For the text-containing cell, return its midpoint in [x, y] coordinate format. 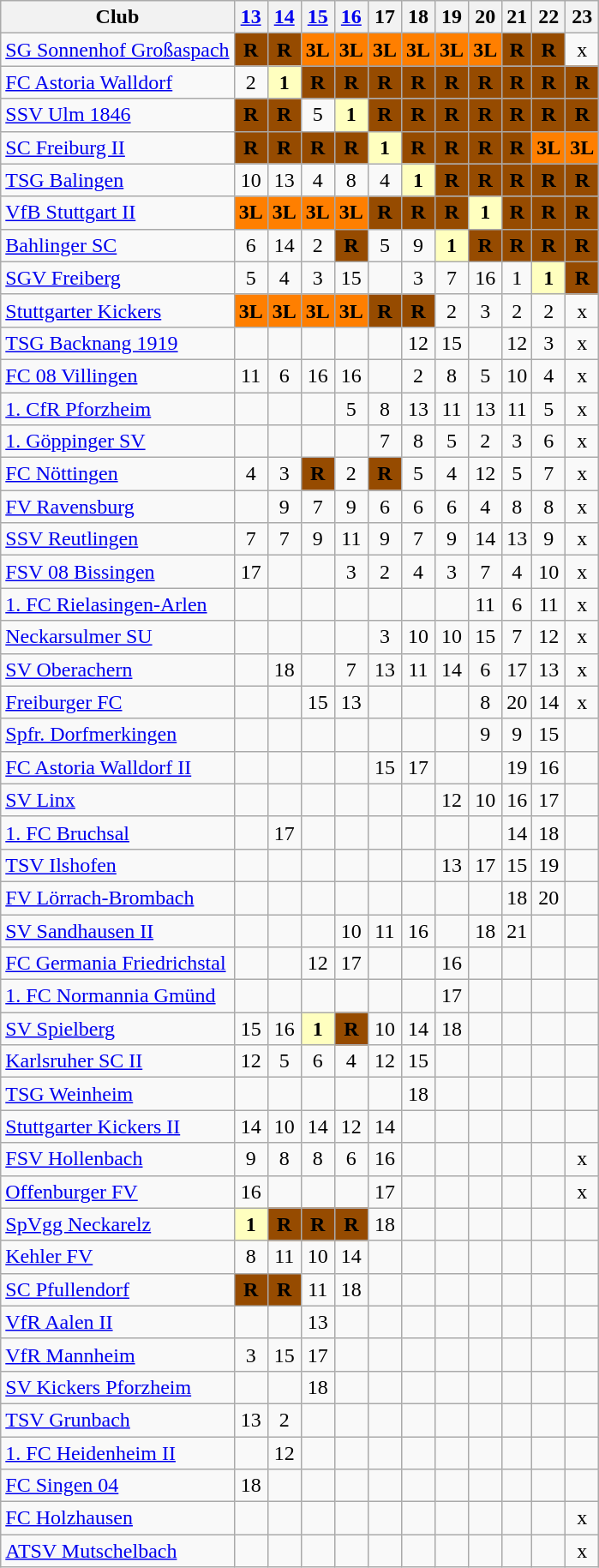
1. FC Bruchsal [117, 832]
FSV Hollenbach [117, 1159]
Neckarsulmer SU [117, 637]
VfR Aalen II [117, 1322]
Stuttgarter Kickers [117, 310]
SV Spielberg [117, 1029]
1. FC Normannia Gmünd [117, 996]
FSV 08 Bissingen [117, 572]
FV Ravensburg [117, 507]
SGV Freiberg [117, 278]
Offenburger FV [117, 1192]
1. CfR Pforzheim [117, 409]
Stuttgarter Kickers II [117, 1126]
FC Singen 04 [117, 1486]
Freiburger FC [117, 702]
SC Pfullendorf [117, 1289]
FC Astoria Walldorf II [117, 767]
1. FC Heidenheim II [117, 1453]
SV Sandhausen II [117, 930]
Spfr. Dorfmerkingen [117, 735]
23 [583, 17]
VfB Stuttgart II [117, 213]
Club [117, 17]
ATSV Mutschelbach [117, 1551]
SG Sonnenhof Großaspach [117, 50]
SV Kickers Pforzheim [117, 1387]
FV Lörrach-Brombach [117, 898]
TSV Ilshofen [117, 865]
TSG Backnang 1919 [117, 343]
1. FC Rielasingen-Arlen [117, 604]
TSG Balingen [117, 180]
SC Freiburg II [117, 147]
TSG Weinheim [117, 1094]
FC Nöttingen [117, 474]
Bahlinger SC [117, 245]
FC 08 Villingen [117, 375]
FC Holzhausen [117, 1518]
SpVgg Neckarelz [117, 1224]
Karlsruher SC II [117, 1061]
SV Oberachern [117, 670]
SSV Ulm 1846 [117, 115]
1. Göppinger SV [117, 442]
VfR Mannheim [117, 1355]
SV Linx [117, 800]
Kehler FV [117, 1257]
SSV Reutlingen [117, 539]
TSV Grunbach [117, 1420]
FC Astoria Walldorf [117, 82]
FC Germania Friedrichstal [117, 964]
22 [548, 17]
